Locate the cell with the specified text and output its [X, Y] center coordinate. 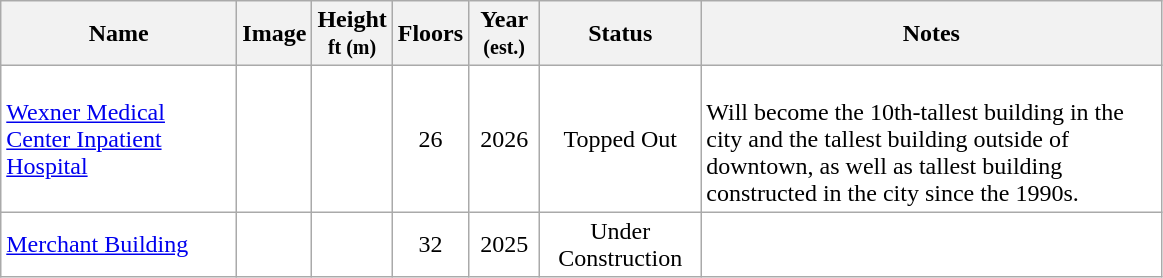
2025 [504, 244]
26 [430, 139]
Year(est.) [504, 34]
Status [620, 34]
Topped Out [620, 139]
Wexner Medical Center Inpatient Hospital [119, 139]
Notes [932, 34]
Merchant Building [119, 244]
Under Construction [620, 244]
Floors [430, 34]
Heightft (m) [352, 34]
32 [430, 244]
2026 [504, 139]
Name [119, 34]
Image [274, 34]
